Pinpoint the cell where the given text exists, returning its [X, Y] midpoint coordinate. 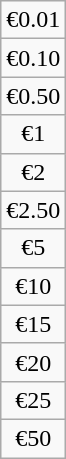
€10 [34, 286]
€20 [34, 362]
€1 [34, 134]
€2 [34, 172]
€5 [34, 248]
€0.50 [34, 96]
€0.10 [34, 58]
€0.01 [34, 20]
€2.50 [34, 210]
€50 [34, 438]
€25 [34, 400]
€15 [34, 324]
